Determine the [X, Y] coordinate at the center of the cell enclosing the given text.  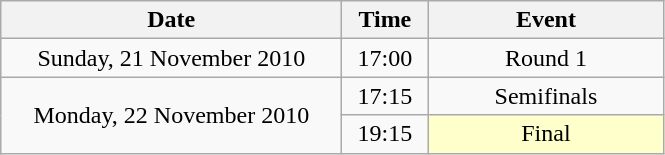
Semifinals [546, 96]
Round 1 [546, 58]
Time [385, 20]
17:15 [385, 96]
Sunday, 21 November 2010 [172, 58]
Final [546, 134]
Event [546, 20]
19:15 [385, 134]
Date [172, 20]
Monday, 22 November 2010 [172, 115]
17:00 [385, 58]
